From the cell containing the given text, extract its center point as [x, y] coordinate. 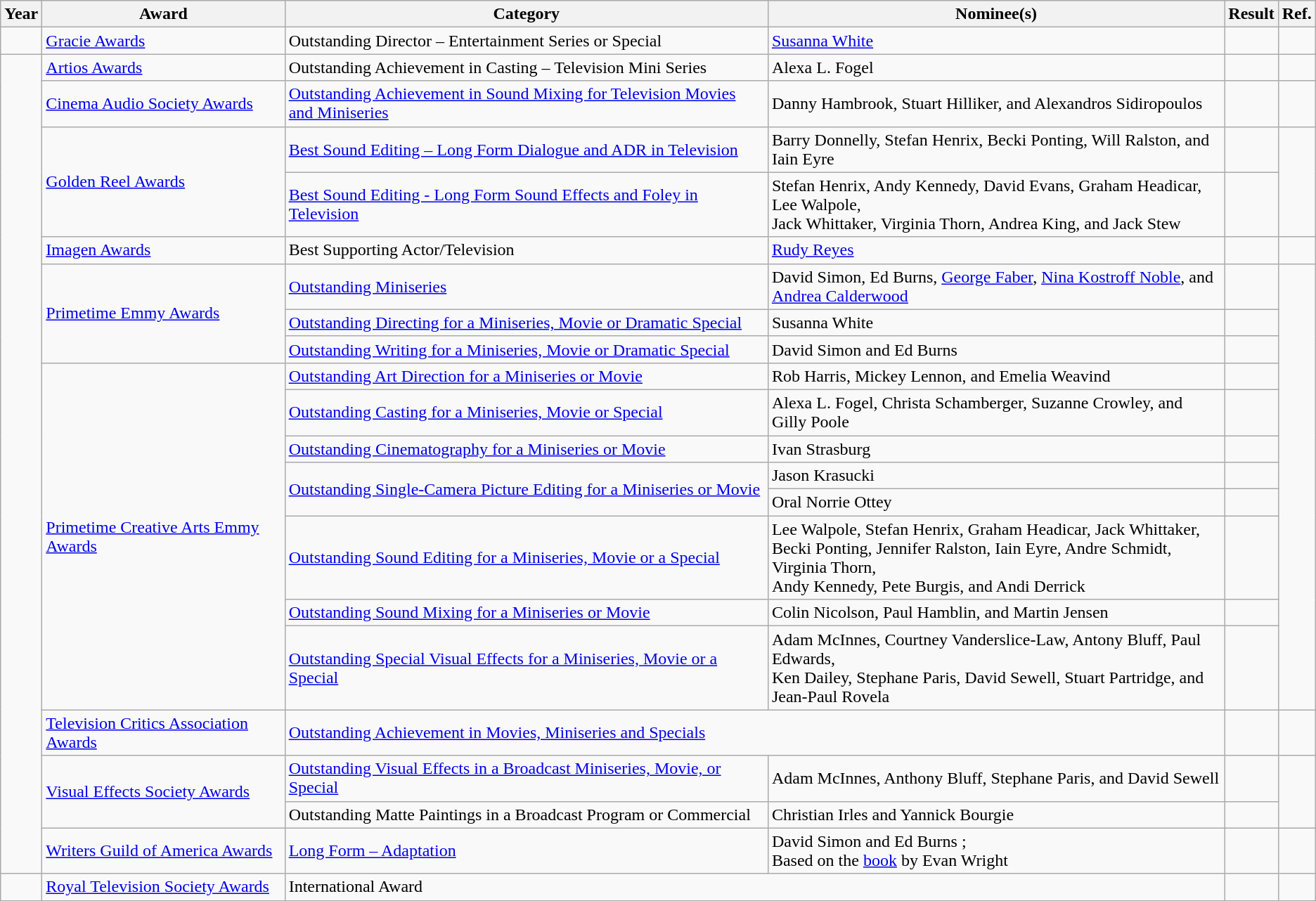
Gracie Awards [163, 41]
Award [163, 14]
Outstanding Matte Paintings in a Broadcast Program or Commercial [526, 815]
Royal Television Society Awards [163, 887]
Alexa L. Fogel [995, 67]
Alexa L. Fogel, Christa Schamberger, Suzanne Crowley, and Gilly Poole [995, 412]
Result [1251, 14]
Long Form – Adaptation [526, 850]
Primetime Creative Arts Emmy Awards [163, 536]
Outstanding Special Visual Effects for a Miniseries, Movie or a Special [526, 668]
Outstanding Cinematography for a Miniseries or Movie [526, 449]
Imagen Awards [163, 250]
Outstanding Miniseries [526, 287]
Best Supporting Actor/Television [526, 250]
Outstanding Casting for a Miniseries, Movie or Special [526, 412]
Outstanding Directing for a Miniseries, Movie or Dramatic Special [526, 323]
Outstanding Sound Editing for a Miniseries, Movie or a Special [526, 558]
International Award [755, 887]
Primetime Emmy Awards [163, 313]
Outstanding Sound Mixing for a Miniseries or Movie [526, 613]
David Simon, Ed Burns, George Faber, Nina Kostroff Noble, and Andrea Calderwood [995, 287]
Nominee(s) [995, 14]
Outstanding Writing for a Miniseries, Movie or Dramatic Special [526, 349]
Ivan Strasburg [995, 449]
Outstanding Achievement in Casting – Television Mini Series [526, 67]
Outstanding Achievement in Movies, Miniseries and Specials [755, 732]
Jason Krasucki [995, 476]
Adam McInnes, Courtney Vanderslice-Law, Antony Bluff, Paul Edwards, Ken Dailey, Stephane Paris, David Sewell, Stuart Partridge, and Jean-Paul Rovela [995, 668]
Visual Effects Society Awards [163, 791]
Rudy Reyes [995, 250]
Outstanding Art Direction for a Miniseries or Movie [526, 376]
Best Sound Editing - Long Form Sound Effects and Foley in Television [526, 205]
Golden Reel Awards [163, 181]
Adam McInnes, Anthony Bluff, Stephane Paris, and David Sewell [995, 779]
Television Critics Association Awards [163, 732]
Christian Irles and Yannick Bourgie [995, 815]
Outstanding Single-Camera Picture Editing for a Miniseries or Movie [526, 489]
Oral Norrie Ottey [995, 503]
Outstanding Visual Effects in a Broadcast Miniseries, Movie, or Special [526, 779]
Outstanding Achievement in Sound Mixing for Television Movies and Miniseries [526, 104]
Cinema Audio Society Awards [163, 104]
Category [526, 14]
David Simon and Ed Burns ; Based on the book by Evan Wright [995, 850]
Year [21, 14]
Best Sound Editing – Long Form Dialogue and ADR in Television [526, 149]
Artios Awards [163, 67]
Writers Guild of America Awards [163, 850]
Outstanding Director – Entertainment Series or Special [526, 41]
Barry Donnelly, Stefan Henrix, Becki Ponting, Will Ralston, and Iain Eyre [995, 149]
Rob Harris, Mickey Lennon, and Emelia Weavind [995, 376]
Danny Hambrook, Stuart Hilliker, and Alexandros Sidiropoulos [995, 104]
Stefan Henrix, Andy Kennedy, David Evans, Graham Headicar, Lee Walpole, Jack Whittaker, Virginia Thorn, Andrea King, and Jack Stew [995, 205]
Colin Nicolson, Paul Hamblin, and Martin Jensen [995, 613]
Ref. [1296, 14]
David Simon and Ed Burns [995, 349]
